Return the (x, y) coordinate for the center point of the cell that contains the specified text.  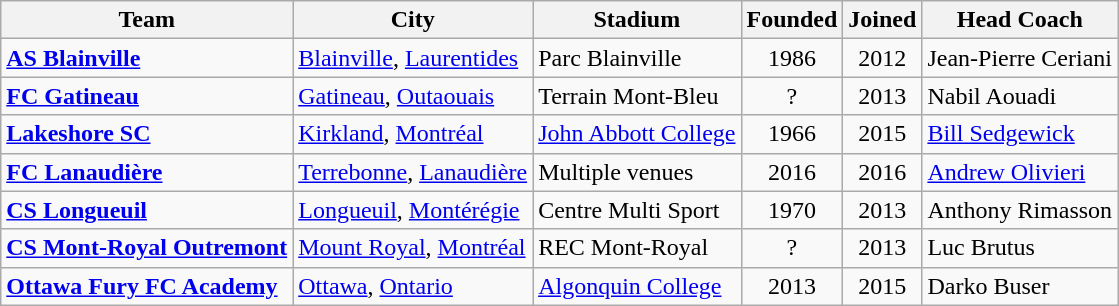
Andrew Olivieri (1020, 172)
Terrain Mont-Bleu (637, 96)
John Abbott College (637, 134)
City (413, 20)
Mount Royal, Montréal (413, 248)
FC Gatineau (147, 96)
Bill Sedgewick (1020, 134)
1966 (792, 134)
Parc Blainville (637, 58)
Terrebonne, Lanaudière (413, 172)
2012 (882, 58)
Kirkland, Montréal (413, 134)
Algonquin College (637, 286)
Anthony Rimasson (1020, 210)
Luc Brutus (1020, 248)
Gatineau, Outaouais (413, 96)
Stadium (637, 20)
Joined (882, 20)
FC Lanaudière (147, 172)
Ottawa, Ontario (413, 286)
Head Coach (1020, 20)
1986 (792, 58)
REC Mont-Royal (637, 248)
Longueuil, Montérégie (413, 210)
Multiple venues (637, 172)
Nabil Aouadi (1020, 96)
Jean-Pierre Ceriani (1020, 58)
Lakeshore SC (147, 134)
Darko Buser (1020, 286)
Ottawa Fury FC Academy (147, 286)
Blainville, Laurentides (413, 58)
Founded (792, 20)
Team (147, 20)
CS Longueuil (147, 210)
Centre Multi Sport (637, 210)
CS Mont-Royal Outremont (147, 248)
AS Blainville (147, 58)
1970 (792, 210)
